From the cell containing the given text, extract its center point as [x, y] coordinate. 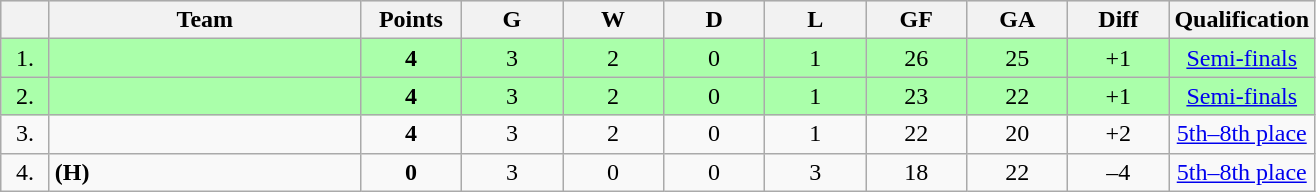
Diff [1118, 20]
2. [26, 96]
D [714, 20]
3. [26, 134]
W [612, 20]
25 [1018, 58]
Qualification [1242, 20]
L [816, 20]
4. [26, 172]
26 [916, 58]
Team [204, 20]
GF [916, 20]
GA [1018, 20]
20 [1018, 134]
(H) [204, 172]
+2 [1118, 134]
G [512, 20]
1. [26, 58]
23 [916, 96]
–4 [1118, 172]
Points [410, 20]
18 [916, 172]
